From the cell containing the given text, extract its center point as [x, y] coordinate. 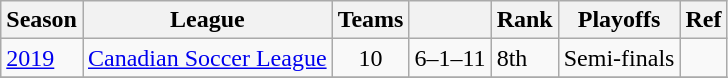
2019 [42, 58]
Semi-finals [619, 58]
6–1–11 [450, 58]
League [207, 20]
Canadian Soccer League [207, 58]
10 [370, 58]
Ref [704, 20]
Rank [524, 20]
Playoffs [619, 20]
Season [42, 20]
8th [524, 58]
Teams [370, 20]
